From the cell containing the given text, extract its center point as [X, Y] coordinate. 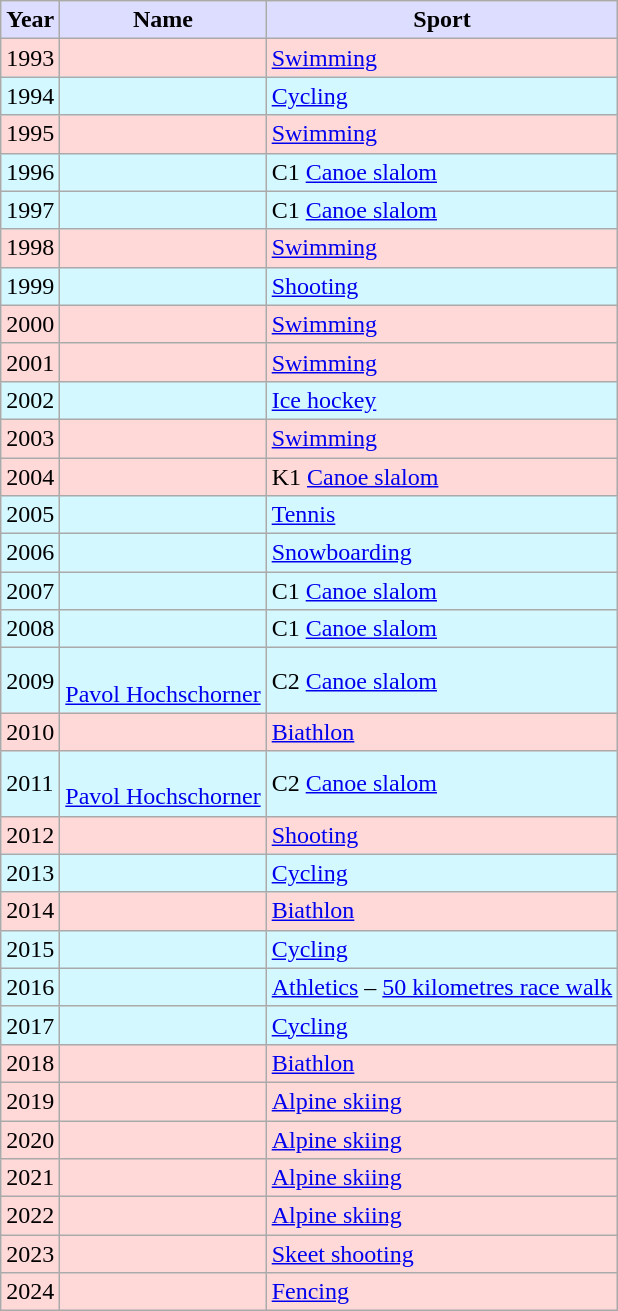
2022 [30, 1216]
2015 [30, 949]
Name [163, 20]
2001 [30, 362]
2019 [30, 1101]
2013 [30, 873]
2002 [30, 400]
2020 [30, 1139]
2008 [30, 629]
2010 [30, 732]
2016 [30, 987]
2024 [30, 1292]
2006 [30, 553]
Year [30, 20]
Sport [442, 20]
1995 [30, 134]
1996 [30, 172]
1993 [30, 58]
2007 [30, 591]
2004 [30, 477]
2003 [30, 438]
Tennis [442, 515]
Fencing [442, 1292]
2000 [30, 324]
2023 [30, 1254]
2021 [30, 1178]
Skeet shooting [442, 1254]
1999 [30, 286]
2009 [30, 680]
2012 [30, 835]
1994 [30, 96]
2014 [30, 911]
Athletics – 50 kilometres race walk [442, 987]
2011 [30, 784]
Snowboarding [442, 553]
K1 Canoe slalom [442, 477]
1998 [30, 248]
Ice hockey [442, 400]
2017 [30, 1025]
1997 [30, 210]
2005 [30, 515]
2018 [30, 1063]
